Extract the [X, Y] coordinate from the center of the cell holding the provided text.  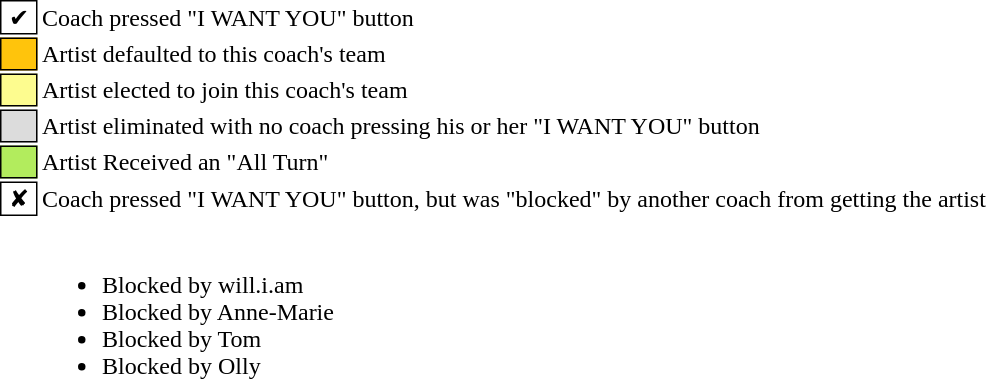
✘ [19, 199]
✔ [19, 17]
